Locate the cell with the specified text and output its [x, y] center coordinate. 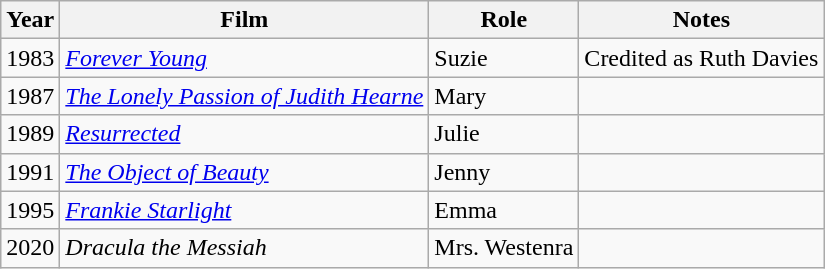
Year [30, 20]
1989 [30, 134]
Mary [504, 96]
1991 [30, 172]
Julie [504, 134]
Forever Young [244, 58]
Dracula the Messiah [244, 248]
Film [244, 20]
2020 [30, 248]
Mrs. Westenra [504, 248]
Suzie [504, 58]
Jenny [504, 172]
Resurrected [244, 134]
1995 [30, 210]
1983 [30, 58]
The Lonely Passion of Judith Hearne [244, 96]
Credited as Ruth Davies [702, 58]
1987 [30, 96]
Frankie Starlight [244, 210]
The Object of Beauty [244, 172]
Role [504, 20]
Emma [504, 210]
Notes [702, 20]
